Find where the given text appears and provide that cell's center as (x, y) coordinate. 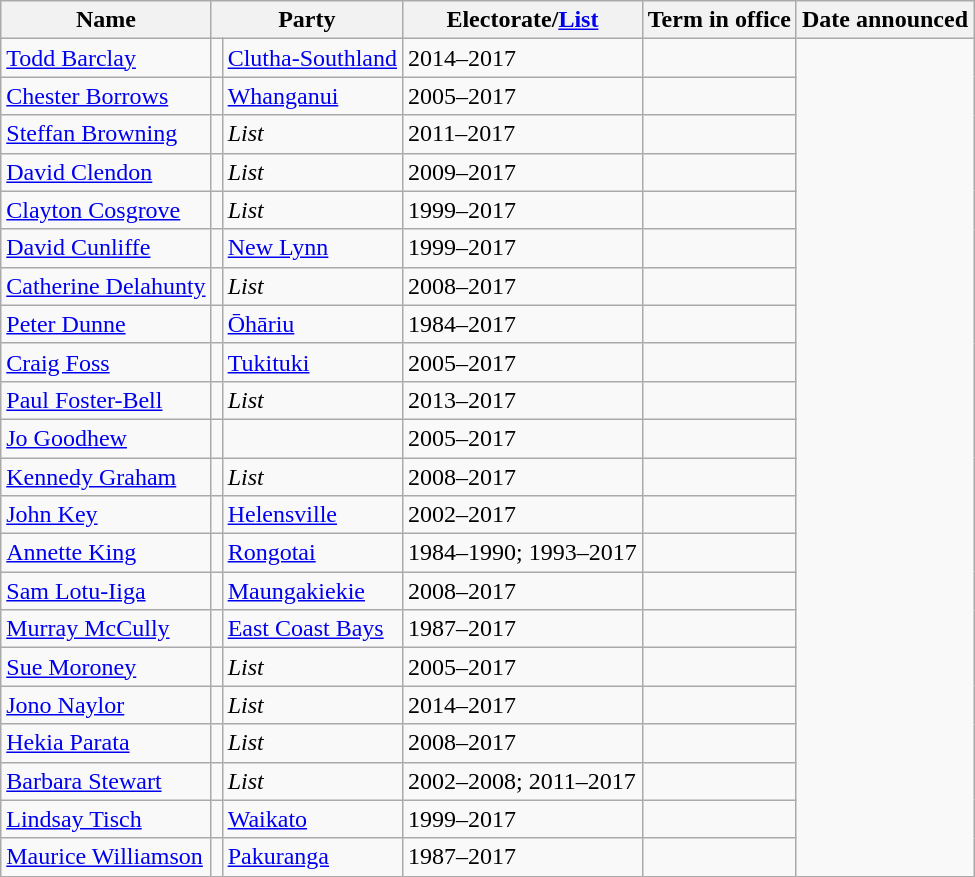
Kennedy Graham (106, 477)
Party (306, 20)
1984–2017 (523, 324)
Ōhāriu (312, 324)
Name (106, 20)
David Clendon (106, 172)
Lindsay Tisch (106, 819)
Todd Barclay (106, 58)
Electorate/List (523, 20)
Clayton Cosgrove (106, 210)
Catherine Delahunty (106, 286)
Paul Foster-Bell (106, 400)
Date announced (884, 20)
Sam Lotu-Iiga (106, 591)
Steffan Browning (106, 134)
Craig Foss (106, 362)
Pakuranga (312, 857)
Jono Naylor (106, 705)
Term in office (719, 20)
Annette King (106, 553)
2002–2017 (523, 515)
Murray McCully (106, 629)
Peter Dunne (106, 324)
East Coast Bays (312, 629)
Hekia Parata (106, 743)
2011–2017 (523, 134)
John Key (106, 515)
Sue Moroney (106, 667)
Helensville (312, 515)
Rongotai (312, 553)
Clutha-Southland (312, 58)
Maurice Williamson (106, 857)
Maungakiekie (312, 591)
2013–2017 (523, 400)
David Cunliffe (106, 248)
Chester Borrows (106, 96)
Whanganui (312, 96)
Tukituki (312, 362)
2002–2008; 2011–2017 (523, 781)
New Lynn (312, 248)
Barbara Stewart (106, 781)
Jo Goodhew (106, 438)
2009–2017 (523, 172)
1984–1990; 1993–2017 (523, 553)
Waikato (312, 819)
